Search for the cell housing the specified text and yield its (X, Y) center coordinate. 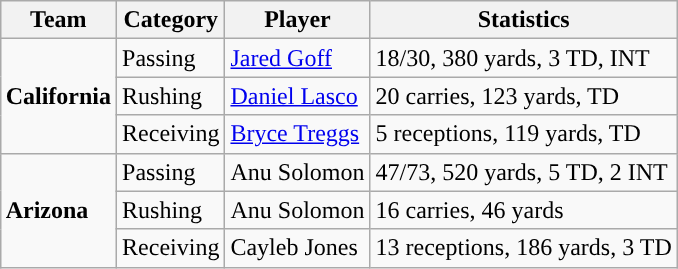
Jared Goff (298, 58)
47/73, 520 yards, 5 TD, 2 INT (524, 172)
Daniel Lasco (298, 96)
Cayleb Jones (298, 248)
Player (298, 20)
Team (58, 20)
16 carries, 46 yards (524, 210)
13 receptions, 186 yards, 3 TD (524, 248)
5 receptions, 119 yards, TD (524, 134)
Category (171, 20)
18/30, 380 yards, 3 TD, INT (524, 58)
Statistics (524, 20)
Arizona (58, 210)
Bryce Treggs (298, 134)
California (58, 96)
20 carries, 123 yards, TD (524, 96)
